Provide the [X, Y] coordinate of the cell's center where the given text is located.  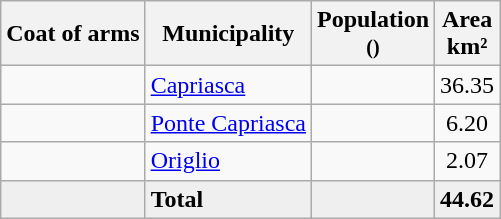
Ponte Capriasca [228, 123]
44.62 [468, 199]
Capriasca [228, 85]
Municipality [228, 34]
2.07 [468, 161]
Origlio [228, 161]
Coat of arms [73, 34]
Area km² [468, 34]
6.20 [468, 123]
Population() [372, 34]
Total [228, 199]
36.35 [468, 85]
